Output the (X, Y) coordinate of the center of the cell containing the given text.  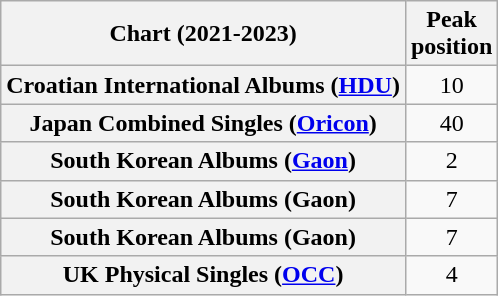
Peakposition (451, 34)
4 (451, 275)
Japan Combined Singles (Oricon) (204, 123)
Croatian International Albums (HDU) (204, 85)
2 (451, 161)
Chart (2021-2023) (204, 34)
UK Physical Singles (OCC) (204, 275)
40 (451, 123)
10 (451, 85)
